Output the (x, y) coordinate of the center of the cell containing the given text.  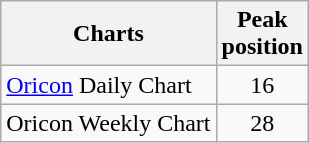
Oricon Daily Chart (108, 85)
Oricon Weekly Chart (108, 123)
28 (262, 123)
Peakposition (262, 34)
Charts (108, 34)
16 (262, 85)
